Return the (X, Y) coordinate for the center point of the cell that contains the specified text.  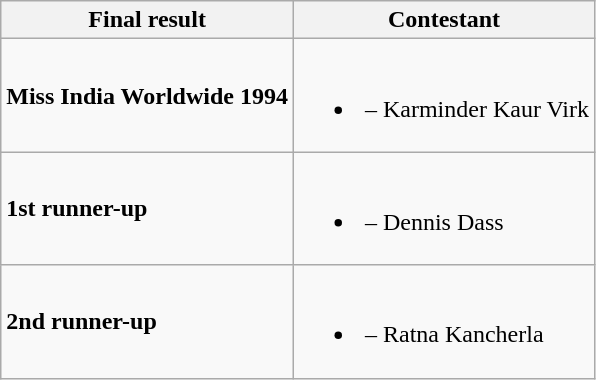
1st runner-up (148, 208)
– Dennis Dass (444, 208)
– Ratna Kancherla (444, 322)
Miss India Worldwide 1994 (148, 96)
Final result (148, 20)
– Karminder Kaur Virk (444, 96)
Contestant (444, 20)
2nd runner-up (148, 322)
